Pinpoint the cell where the given text exists, returning its [x, y] midpoint coordinate. 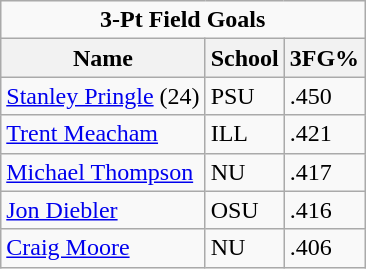
.421 [324, 134]
Michael Thompson [103, 172]
Trent Meacham [103, 134]
.406 [324, 248]
PSU [244, 96]
ILL [244, 134]
3FG% [324, 58]
.416 [324, 210]
Craig Moore [103, 248]
School [244, 58]
Stanley Pringle (24) [103, 96]
.417 [324, 172]
OSU [244, 210]
Name [103, 58]
Jon Diebler [103, 210]
.450 [324, 96]
3-Pt Field Goals [183, 20]
